Find where the given text appears and provide that cell's center as (X, Y) coordinate. 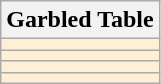
Garbled Table (80, 20)
